Identify which cell holds the provided text, then report its [x, y] central coordinate. 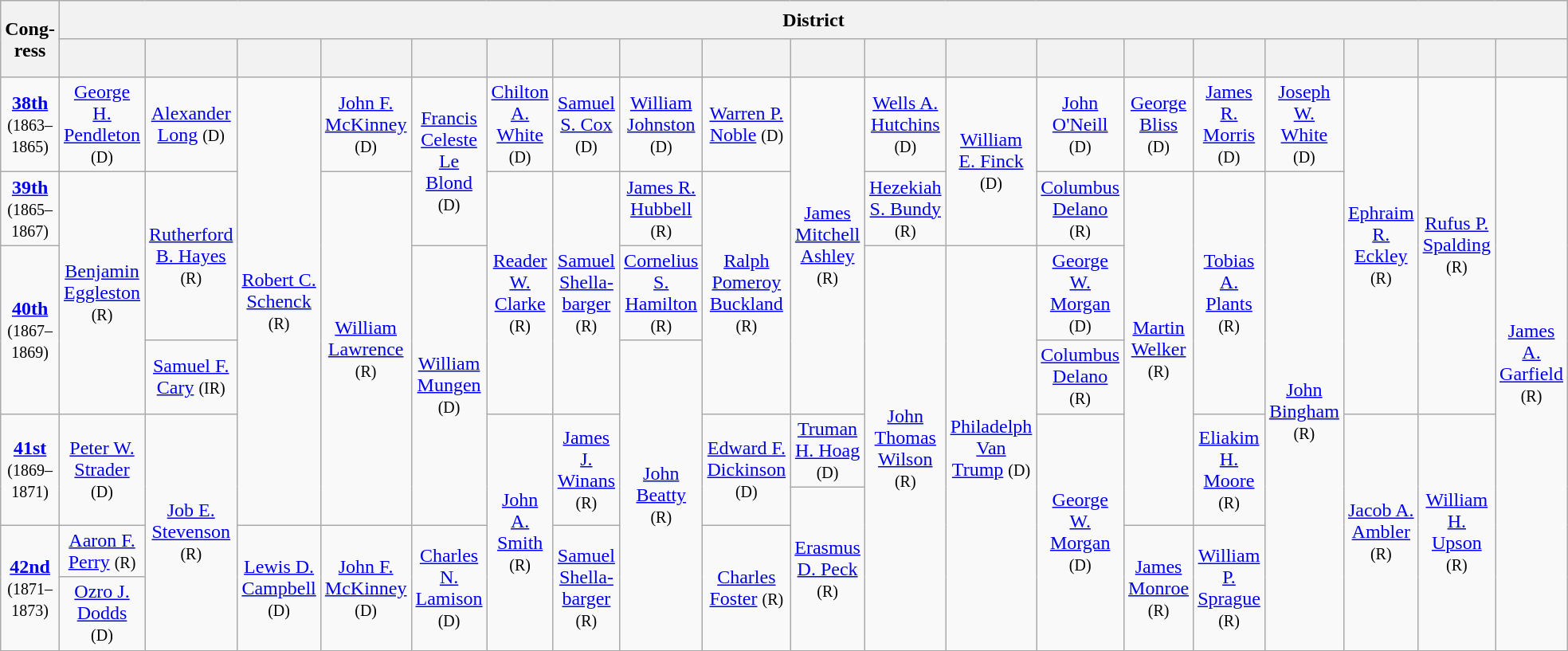
John Thomas Wilson (R) [905, 448]
Samuel S. Cox (D) [586, 124]
John Beatty (R) [661, 496]
Reader W. Clarke (R) [519, 293]
Robert C. Schenck (R) [279, 301]
William H. Upson (R) [1456, 532]
Wells A. Hutchins (D) [905, 124]
District [813, 20]
Truman H. Hoag (D) [828, 450]
Philadelph Van Trump (D) [991, 448]
George Bliss (D) [1158, 124]
Lewis D. Campbell (D) [279, 588]
James J. Winans (R) [586, 469]
James A. Garfield (R) [1531, 363]
Hezekiah S. Bundy (R) [905, 209]
George H. Pendleton (D) [102, 124]
John O'Neill (D) [1080, 124]
Eliakim H. Moore (R) [1229, 469]
William P. Sprague (R) [1229, 588]
Alexander Long (D) [191, 124]
Jacob A. Ambler (R) [1381, 532]
Aaron F. Perry (R) [102, 551]
John Bingham (R) [1303, 411]
Job E. Stevenson (R) [191, 532]
Warren P. Noble (D) [747, 124]
38th(1863–1865) [30, 124]
Francis Celeste Le Blond (D) [449, 161]
Charles Foster (R) [747, 588]
James Monroe (R) [1158, 588]
Rutherford B. Hayes (R) [191, 257]
William E. Finck (D) [991, 161]
James R. Hubbell (R) [661, 209]
Peter W. Strader (D) [102, 469]
Ralph Pomeroy Buckland (R) [747, 293]
Erasmus D. Peck (R) [828, 569]
William Lawrence (R) [366, 349]
Samuel F. Cary (IR) [191, 377]
Cornelius S. Hamilton (R) [661, 293]
Ozro J. Dodds (D) [102, 614]
James R. Morris (D) [1229, 124]
Ephraim R. Eckley (R) [1381, 245]
Charles N. Lamison (D) [449, 588]
Chilton A. White (D) [519, 124]
William Mungen (D) [449, 386]
Rufus P. Spalding (R) [1456, 245]
John A. Smith (R) [519, 532]
Tobias A. Plants (R) [1229, 293]
James Mitchell Ashley (R) [828, 245]
Martin Welker (R) [1158, 349]
Cong­ress [30, 39]
40th(1867–1869) [30, 330]
Edward F. Dickinson (D) [747, 469]
William Johnston (D) [661, 124]
42nd(1871–1873) [30, 588]
41st(1869–1871) [30, 469]
Joseph W. White (D) [1303, 124]
39th(1865–1867) [30, 209]
Benjamin Eggleston (R) [102, 293]
